Return (X, Y) of the center of cell containing provided text 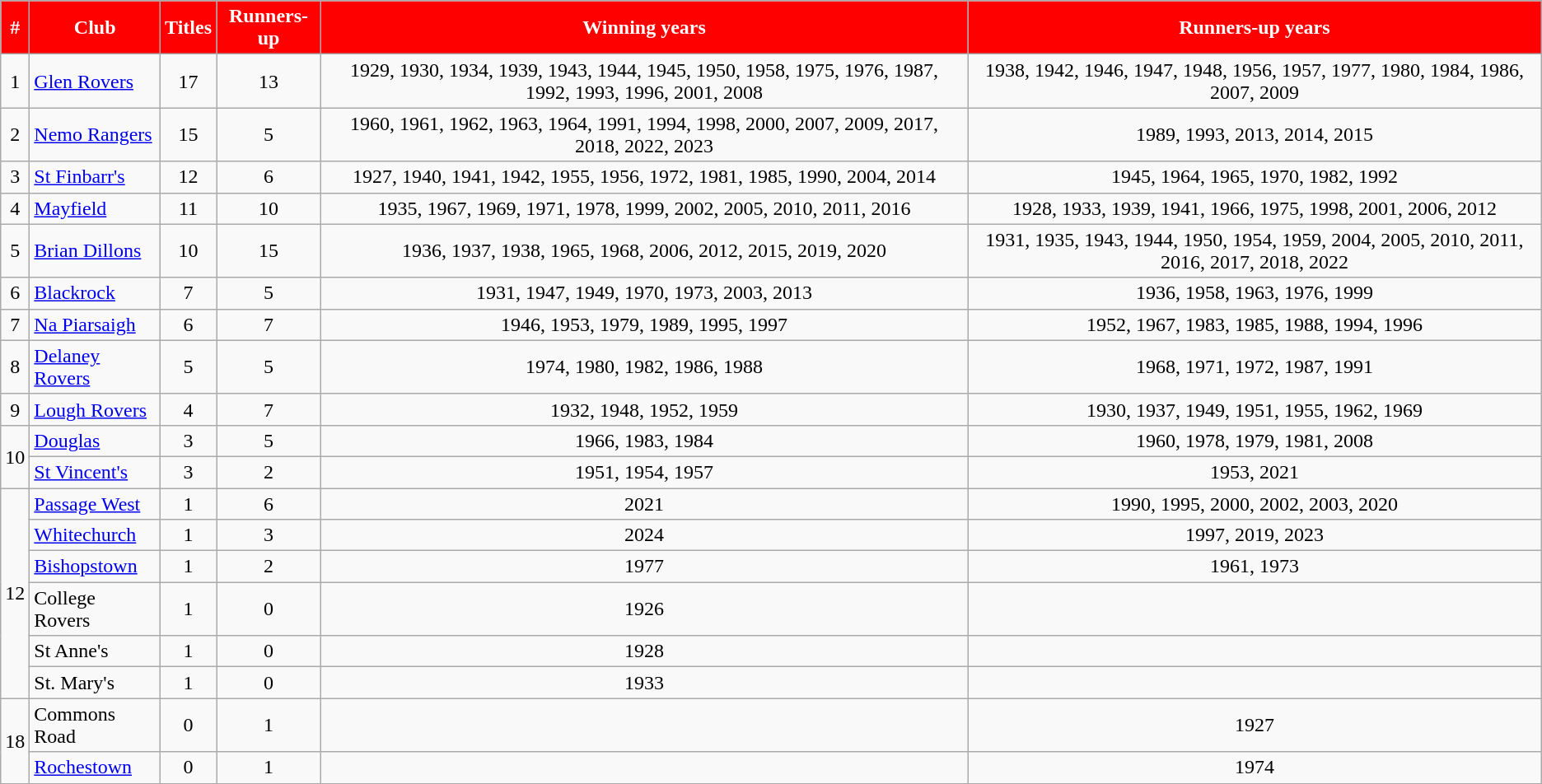
Runners-up years (1254, 28)
1928, 1933, 1939, 1941, 1966, 1975, 1998, 2001, 2006, 2012 (1254, 208)
2024 (644, 535)
1936, 1937, 1938, 1965, 1968, 2006, 2012, 2015, 2019, 2020 (644, 250)
Whitechurch (96, 535)
1961, 1973 (1254, 567)
1931, 1935, 1943, 1944, 1950, 1954, 1959, 2004, 2005, 2010, 2011, 2016, 2017, 2018, 2022 (1254, 250)
Lough Rovers (96, 409)
Glen Rovers (96, 81)
Delaney Rovers (96, 367)
1930, 1937, 1949, 1951, 1955, 1962, 1969 (1254, 409)
1974 (1254, 768)
Passage West (96, 503)
St Finbarr's (96, 177)
Winning years (644, 28)
1927 (1254, 725)
Na Piarsaigh (96, 324)
11 (189, 208)
1968, 1971, 1972, 1987, 1991 (1254, 367)
2021 (644, 503)
Club (96, 28)
Commons Road (96, 725)
Nemo Rangers (96, 135)
8 (15, 367)
1974, 1980, 1982, 1986, 1988 (644, 367)
Mayfield (96, 208)
St. Mary's (96, 683)
1932, 1948, 1952, 1959 (644, 409)
1977 (644, 567)
1938, 1942, 1946, 1947, 1948, 1956, 1957, 1977, 1980, 1984, 1986, 2007, 2009 (1254, 81)
Titles (189, 28)
# (15, 28)
1997, 2019, 2023 (1254, 535)
St Vincent's (96, 472)
1945, 1964, 1965, 1970, 1982, 1992 (1254, 177)
Runners-up (269, 28)
1931, 1947, 1949, 1970, 1973, 2003, 2013 (644, 293)
1966, 1983, 1984 (644, 441)
18 (15, 741)
1946, 1953, 1979, 1989, 1995, 1997 (644, 324)
13 (269, 81)
1928 (644, 651)
1935, 1967, 1969, 1971, 1978, 1999, 2002, 2005, 2010, 2011, 2016 (644, 208)
1926 (644, 609)
1951, 1954, 1957 (644, 472)
1953, 2021 (1254, 472)
1929, 1930, 1934, 1939, 1943, 1944, 1945, 1950, 1958, 1975, 1976, 1987, 1992, 1993, 1996, 2001, 2008 (644, 81)
1990, 1995, 2000, 2002, 2003, 2020 (1254, 503)
1960, 1978, 1979, 1981, 2008 (1254, 441)
1960, 1961, 1962, 1963, 1964, 1991, 1994, 1998, 2000, 2007, 2009, 2017, 2018, 2022, 2023 (644, 135)
Brian Dillons (96, 250)
Bishopstown (96, 567)
1989, 1993, 2013, 2014, 2015 (1254, 135)
St Anne's (96, 651)
College Rovers (96, 609)
Douglas (96, 441)
1952, 1967, 1983, 1985, 1988, 1994, 1996 (1254, 324)
1933 (644, 683)
9 (15, 409)
1927, 1940, 1941, 1942, 1955, 1956, 1972, 1981, 1985, 1990, 2004, 2014 (644, 177)
Rochestown (96, 768)
17 (189, 81)
Blackrock (96, 293)
1936, 1958, 1963, 1976, 1999 (1254, 293)
